From the cell containing the given text, extract its center point as [x, y] coordinate. 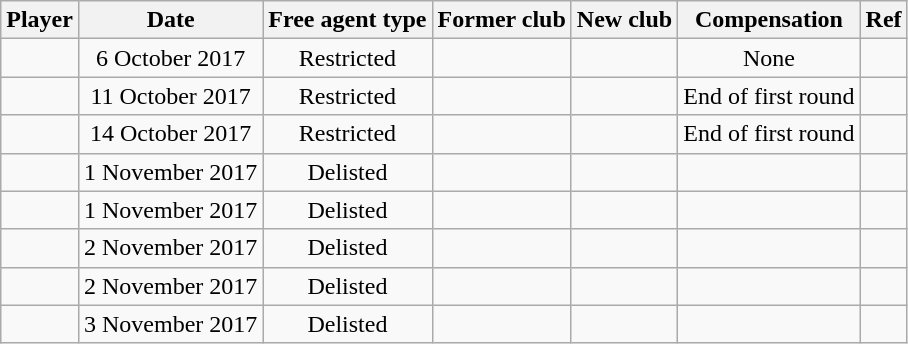
Date [170, 20]
Former club [502, 20]
None [769, 58]
Free agent type [348, 20]
3 November 2017 [170, 324]
14 October 2017 [170, 134]
Player [40, 20]
11 October 2017 [170, 96]
New club [624, 20]
Compensation [769, 20]
6 October 2017 [170, 58]
Ref [884, 20]
